Scan for the cell matching the given text and deliver its (x, y) coordinate at center. 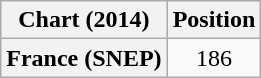
France (SNEP) (84, 58)
Chart (2014) (84, 20)
186 (214, 58)
Position (214, 20)
